Identify which cell holds the provided text, then report its [x, y] central coordinate. 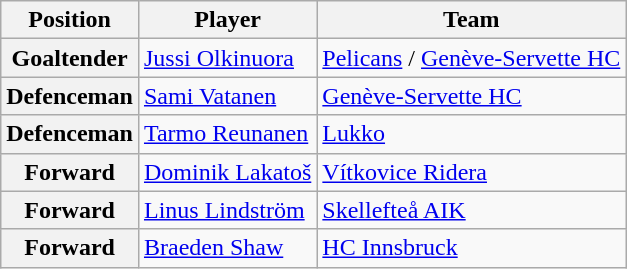
Pelicans / Genève-Servette HC [472, 58]
Braeden Shaw [227, 248]
Lukko [472, 134]
Goaltender [70, 58]
Tarmo Reunanen [227, 134]
Sami Vatanen [227, 96]
Skellefteå AIK [472, 210]
Genève-Servette HC [472, 96]
Player [227, 20]
Linus Lindström [227, 210]
Vítkovice Ridera [472, 172]
Dominik Lakatoš [227, 172]
Jussi Olkinuora [227, 58]
Team [472, 20]
HC Innsbruck [472, 248]
Position [70, 20]
